Return the (x, y) coordinate for the center point of the cell that contains the specified text.  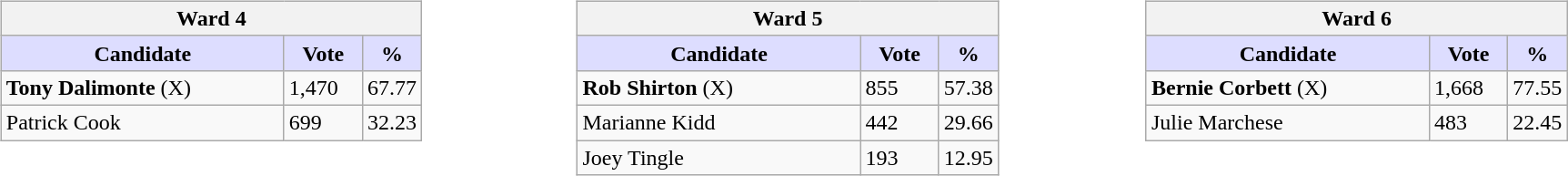
699 (323, 122)
442 (900, 122)
Joey Tingle (719, 158)
1,668 (1469, 88)
855 (900, 88)
Patrick Cook (142, 122)
Ward 6 (1356, 18)
Ward 5 (788, 18)
67.77 (391, 88)
12.95 (968, 158)
483 (1469, 122)
Marianne Kidd (719, 122)
32.23 (391, 122)
Rob Shirton (X) (719, 88)
Ward 4 (211, 18)
Julie Marchese (1288, 122)
57.38 (968, 88)
22.45 (1537, 122)
Tony Dalimonte (X) (142, 88)
1,470 (323, 88)
29.66 (968, 122)
Bernie Corbett (X) (1288, 88)
193 (900, 158)
77.55 (1537, 88)
